Pinpoint the cell where the given text exists, returning its (x, y) midpoint coordinate. 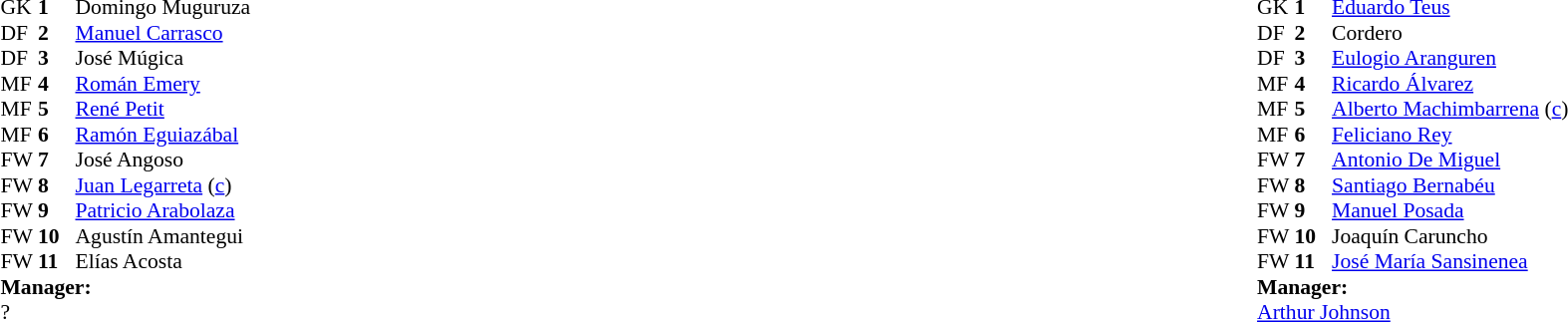
José María Sansinenea (1449, 262)
Juan Legarreta (c) (163, 185)
Ricardo Álvarez (1449, 84)
René Petit (163, 109)
Alberto Machimbarrena (c) (1449, 109)
Santiago Bernabéu (1449, 185)
Román Emery (163, 84)
Antonio De Miguel (1449, 161)
Manuel Carrasco (163, 33)
Patricio Arabolaza (163, 210)
Agustín Amantegui (163, 236)
José Angoso (163, 161)
Manuel Posada (1449, 210)
Eulogio Aranguren (1449, 59)
Cordero (1449, 33)
Joaquín Caruncho (1449, 236)
Ramón Eguiazábal (163, 135)
Elías Acosta (163, 262)
José Múgica (163, 59)
Feliciano Rey (1449, 135)
